Extract the (X, Y) coordinate from the center of the cell holding the provided text.  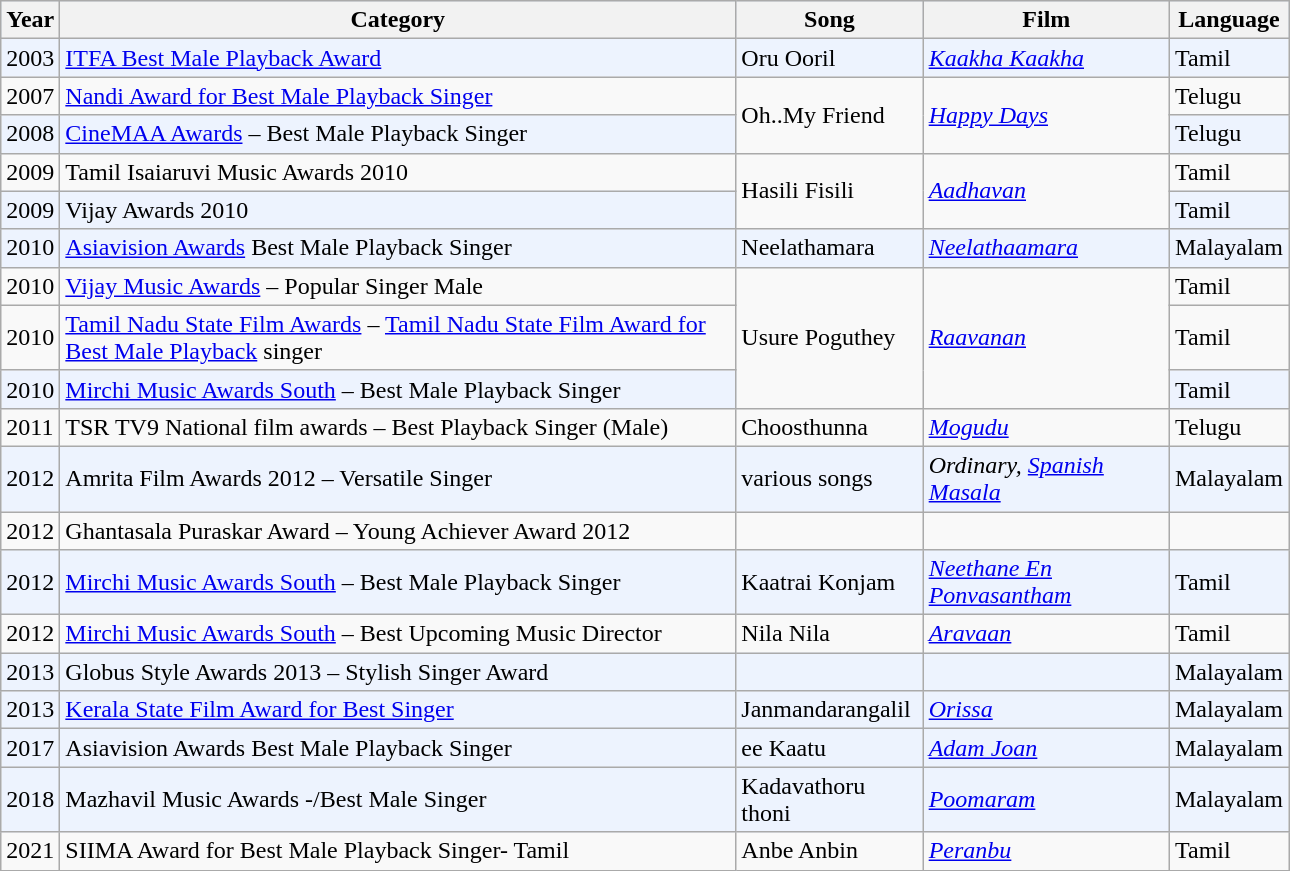
Kadavathoru thoni (830, 800)
Year (30, 20)
Hasili Fisili (830, 191)
Raavanan (1046, 338)
Peranbu (1046, 851)
2007 (30, 96)
Kaakha Kaakha (1046, 58)
Kaatrai Konjam (830, 582)
Mazhavil Music Awards -/Best Male Singer (398, 800)
Neethane En Ponvasantham (1046, 582)
Oh..My Friend (830, 115)
Ordinary, Spanish Masala (1046, 478)
Song (830, 20)
various songs (830, 478)
Anbe Anbin (830, 851)
Category (398, 20)
CineMAA Awards – Best Male Playback Singer (398, 134)
Vijay Music Awards – Popular Singer Male (398, 286)
Aravaan (1046, 634)
SIIMA Award for Best Male Playback Singer- Tamil (398, 851)
Tamil Isaiaruvi Music Awards 2010 (398, 172)
Amrita Film Awards 2012 – Versatile Singer (398, 478)
Neelathaamara (1046, 248)
Janmandarangalil (830, 710)
Ghantasala Puraskar Award – Young Achiever Award 2012 (398, 531)
Kerala State Film Award for Best Singer (398, 710)
ee Kaatu (830, 748)
Neelathamara (830, 248)
ITFA Best Male Playback Award (398, 58)
Tamil Nadu State Film Awards – Tamil Nadu State Film Award for Best Male Playback singer (398, 338)
Choosthunna (830, 427)
Oru Ooril (830, 58)
2018 (30, 800)
Globus Style Awards 2013 – Stylish Singer Award (398, 672)
2011 (30, 427)
Nandi Award for Best Male Playback Singer (398, 96)
Language (1228, 20)
Nila Nila (830, 634)
2008 (30, 134)
Vijay Awards 2010 (398, 210)
Mogudu (1046, 427)
Happy Days (1046, 115)
Poomaram (1046, 800)
Adam Joan (1046, 748)
2003 (30, 58)
Film (1046, 20)
2017 (30, 748)
Orissa (1046, 710)
Aadhavan (1046, 191)
2021 (30, 851)
TSR TV9 National film awards – Best Playback Singer (Male) (398, 427)
Mirchi Music Awards South – Best Upcoming Music Director (398, 634)
Usure Poguthey (830, 338)
